Return the (x, y) coordinate for the center point of the cell that contains the specified text.  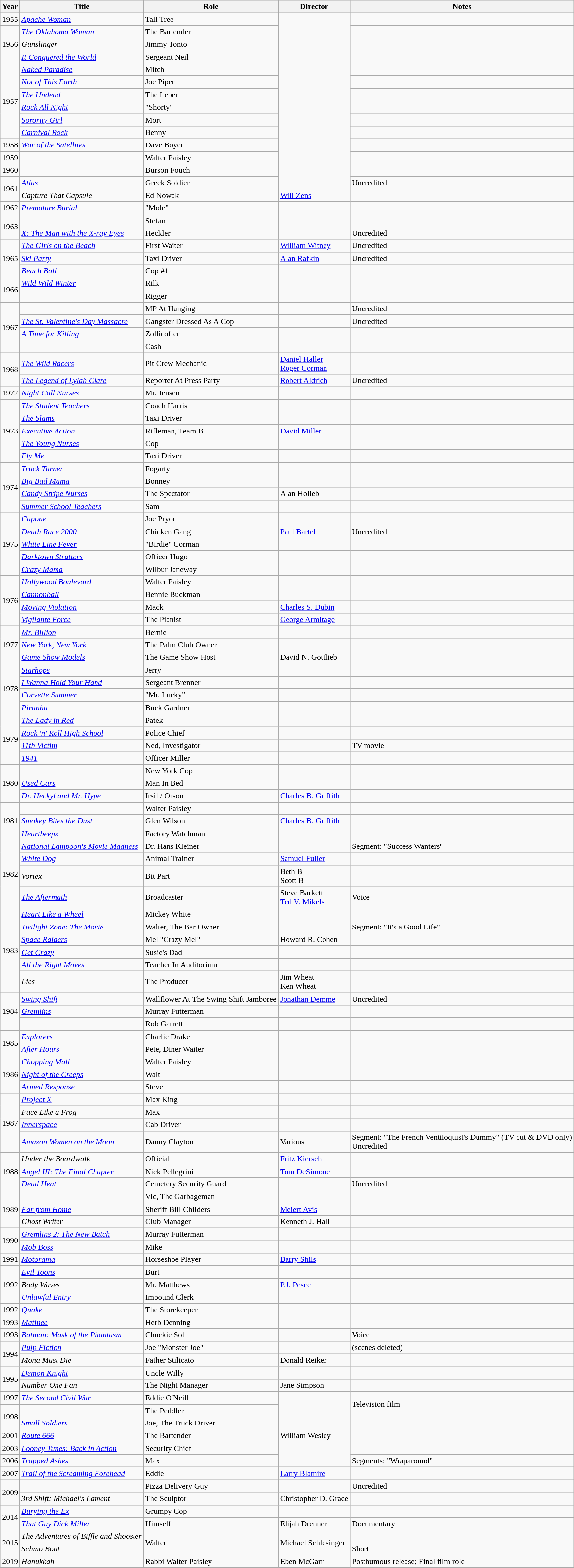
Vortex (82, 876)
Ski Party (82, 258)
Robert Aldrich (314, 381)
Mob Boss (82, 1247)
Zollicoffer (211, 334)
Joe Pryor (211, 519)
Gremlins (82, 1011)
2009 (10, 1492)
1959 (10, 158)
Wallflower At The Swing Shift Jamboree (211, 999)
White Line Fever (82, 544)
1991 (10, 1259)
Capone (82, 519)
Get Crazy (82, 952)
Alan Holleb (314, 494)
Chicken Gang (211, 531)
"Mole" (211, 208)
Short (462, 1549)
Dr. Hans Kleiner (211, 846)
Night Call Nurses (82, 393)
Burson Fouch (211, 170)
Charlie Drake (211, 1037)
Pulp Fiction (82, 1347)
Heart Like a Wheel (82, 914)
Atlas (82, 183)
Buck Gardner (211, 708)
Walter (211, 1543)
Premature Burial (82, 208)
Twilight Zone: The Movie (82, 927)
1994 (10, 1354)
Schmo Boat (82, 1549)
1982 (10, 874)
White Dog (82, 859)
Father Stilicato (211, 1360)
Dead Heat (82, 1184)
Ed Nowak (211, 195)
1989 (10, 1209)
Vigilante Force (82, 620)
Ned, Investigator (211, 745)
Director (314, 7)
1973 (10, 431)
The Legend of Lylah Clare (82, 381)
Cab Driver (211, 1125)
Under the Boardwalk (82, 1159)
Television film (462, 1404)
Carnival Rock (82, 132)
Crazy Mama (82, 569)
The Undead (82, 95)
The Oklahoma Woman (82, 32)
Capture That Capsule (82, 195)
Trapped Ashes (82, 1461)
William Wesley (314, 1436)
Piranha (82, 708)
Paul Bartel (314, 531)
Executive Action (82, 431)
Elijah Drenner (314, 1524)
Joe "Monster Joe" (211, 1347)
Michael Schlesinger (314, 1543)
Mike (211, 1247)
Bennie Buckman (211, 595)
Mitch (211, 69)
Jerry (211, 670)
Candy Stripe Nurses (82, 494)
1957 (10, 101)
Chuckie Sol (211, 1335)
Sorority Girl (82, 120)
1958 (10, 145)
First Waiter (211, 246)
1978 (10, 689)
Burying the Ex (82, 1511)
Fogarty (211, 469)
Cop (211, 443)
Lies (82, 981)
Christopher D. Grace (314, 1499)
Donald Reiker (314, 1360)
It Conquered the World (82, 57)
Benny (211, 132)
Wild Wild Winter (82, 283)
Innerspace (82, 1125)
The Young Nurses (82, 443)
David Miller (314, 431)
The Sculptor (211, 1499)
MP At Hanging (211, 309)
Sheriff Bill Childers (211, 1209)
Looney Tunes: Back in Action (82, 1448)
Tall Tree (211, 19)
Greek Soldier (211, 183)
Teacher In Auditorium (211, 965)
Various (314, 1141)
Bit Part (211, 876)
The Palm Club Owner (211, 645)
The Producer (211, 981)
Apache Woman (82, 19)
Swing Shift (82, 999)
Burt (211, 1272)
Impound Clerk (211, 1297)
Ghost Writer (82, 1222)
1975 (10, 544)
Patek (211, 720)
1995 (10, 1379)
2003 (10, 1448)
Not of This Earth (82, 82)
Cemetery Security Guard (211, 1184)
1966 (10, 290)
1955 (10, 19)
Pete, Diner Waiter (211, 1049)
Samuel Fuller (314, 859)
Joe, The Truck Driver (211, 1423)
2001 (10, 1436)
Mr. Jensen (211, 393)
"Mr. Lucky" (211, 695)
The Lady in Red (82, 720)
Bonney (211, 481)
Beth BScott B (314, 876)
1990 (10, 1241)
Summer School Teachers (82, 506)
Bernie (211, 632)
Officer Miller (211, 758)
All the Right Moves (82, 965)
Far from Home (82, 1209)
Rilk (211, 283)
Glen Wilson (211, 821)
Mickey White (211, 914)
1961 (10, 189)
Chopping Mall (82, 1062)
2007 (10, 1473)
Segments: "Wraparound" (462, 1461)
The Night Manager (211, 1385)
Space Raiders (82, 939)
Starhops (82, 670)
Body Waves (82, 1285)
Posthumous release; Final film role (462, 1561)
1968 (10, 370)
Evil Toons (82, 1272)
Route 666 (82, 1436)
1956 (10, 44)
Cannonball (82, 595)
TV movie (462, 745)
Meiert Avis (314, 1209)
Used Cars (82, 783)
1972 (10, 393)
Gunslinger (82, 44)
Susie's Dad (211, 952)
Dr. Heckyl and Mr. Hype (82, 796)
Gangster Dressed As A Cop (211, 321)
11th Victim (82, 745)
George Armitage (314, 620)
Motorama (82, 1259)
Fly Me (82, 456)
1987 (10, 1123)
Small Soldiers (82, 1423)
Corvette Summer (82, 695)
Rock 'n' Roll High School (82, 733)
1998 (10, 1417)
Notes (462, 7)
The Spectator (211, 494)
1974 (10, 487)
1980 (10, 783)
1977 (10, 645)
The Student Teachers (82, 406)
Grumpy Cop (211, 1511)
Stefan (211, 221)
Alan Rafkin (314, 258)
Coach Harris (211, 406)
Jonathan Demme (314, 999)
Jimmy Tonto (211, 44)
1963 (10, 227)
Officer Hugo (211, 557)
1997 (10, 1398)
Animal Trainer (211, 859)
Reporter At Press Party (211, 381)
Broadcaster (211, 897)
1984 (10, 1011)
1988 (10, 1171)
Herb Denning (211, 1322)
Security Chief (211, 1448)
Barry Shils (314, 1259)
The Game Show Host (211, 657)
1981 (10, 821)
2019 (10, 1561)
Face Like a Frog (82, 1112)
The Storekeeper (211, 1310)
Moving Violation (82, 607)
Nick Pellegrini (211, 1171)
The Aftermath (82, 897)
Rob Garrett (211, 1024)
Naked Paradise (82, 69)
Mel "Crazy Mel" (211, 939)
Sam (211, 506)
3rd Shift: Michael's Lament (82, 1499)
Night of the Creeps (82, 1074)
Smokey Bites the Dust (82, 821)
Darktown Strutters (82, 557)
Pizza Delivery Guy (211, 1486)
Beach Ball (82, 271)
Rigger (211, 296)
I Wanna Hold Your Hand (82, 682)
Sergeant Neil (211, 57)
Heckler (211, 233)
Dave Boyer (211, 145)
Armed Response (82, 1087)
Heartbeeps (82, 834)
1976 (10, 601)
Walt (211, 1074)
Hanukkah (82, 1561)
Howard R. Cohen (314, 939)
Horseshoe Player (211, 1259)
Mr. Billion (82, 632)
1985 (10, 1043)
1983 (10, 950)
1967 (10, 327)
Eddie O'Neill (211, 1398)
The Leper (211, 95)
X: The Man with the X-ray Eyes (82, 233)
After Hours (82, 1049)
Documentary (462, 1524)
The Girls on the Beach (82, 246)
Wilbur Janeway (211, 569)
Segment: "Success Wanters" (462, 846)
Mack (211, 607)
Vic, The Garbageman (211, 1196)
Mr. Matthews (211, 1285)
Man In Bed (211, 783)
Police Chief (211, 733)
The Wild Racers (82, 363)
That Guy Dick Miller (82, 1524)
Daniel HallerRoger Corman (314, 363)
Irsil / Orson (211, 796)
Unlawful Entry (82, 1297)
Eben McGarr (314, 1561)
Title (82, 7)
The Pianist (211, 620)
The St. Valentine's Day Massacre (82, 321)
Official (211, 1159)
(scenes deleted) (462, 1347)
2015 (10, 1543)
Amazon Women on the Moon (82, 1141)
Jane Simpson (314, 1385)
Jim WheatKen Wheat (314, 981)
Gremlins 2: The New Batch (82, 1234)
Himself (211, 1524)
Project X (82, 1099)
National Lampoon's Movie Madness (82, 846)
Mort (211, 120)
1960 (10, 170)
Joe Piper (211, 82)
P.J. Pesce (314, 1285)
Rifleman, Team B (211, 431)
The Peddler (211, 1410)
1962 (10, 208)
Batman: Mask of the Phantasm (82, 1335)
Uncle Willy (211, 1373)
A Time for Killing (82, 334)
Mona Must Die (82, 1360)
Will Zens (314, 195)
Explorers (82, 1037)
Demon Knight (82, 1373)
Steve (211, 1087)
Segment: "The French Ventiloquist's Dummy" (TV cut & DVD only)Uncredited (462, 1141)
Matinee (82, 1322)
The Adventures of Biffle and Shooster (82, 1536)
1979 (10, 739)
1986 (10, 1074)
Sergeant Brenner (211, 682)
New York Cop (211, 771)
Cop #1 (211, 271)
Number One Fan (82, 1385)
Tom DeSimone (314, 1171)
Max King (211, 1099)
William Witney (314, 246)
Charles S. Dubin (314, 607)
1965 (10, 258)
New York, New York (82, 645)
Trail of the Screaming Forehead (82, 1473)
1941 (82, 758)
"Shorty" (211, 107)
Factory Watchman (211, 834)
Danny Clayton (211, 1141)
Fritz Kiersch (314, 1159)
Cash (211, 346)
Segment: "It's a Good Life" (462, 927)
Role (211, 7)
2006 (10, 1461)
Kenneth J. Hall (314, 1222)
Truck Turner (82, 469)
Club Manager (211, 1222)
Big Bad Mama (82, 481)
War of the Satellites (82, 145)
Hollywood Boulevard (82, 582)
Steve BarkettTed V. Mikels (314, 897)
Year (10, 7)
Death Race 2000 (82, 531)
Rock All Night (82, 107)
Quake (82, 1310)
Larry Blamire (314, 1473)
Angel III: The Final Chapter (82, 1171)
David N. Gottlieb (314, 657)
Walter, The Bar Owner (211, 927)
Pit Crew Mechanic (211, 363)
Rabbi Walter Paisley (211, 1561)
"Birdie" Corman (211, 544)
The Slams (82, 418)
Game Show Models (82, 657)
2014 (10, 1517)
Eddie (211, 1473)
The Second Civil War (82, 1398)
